For the text-containing cell, return its midpoint in [x, y] coordinate format. 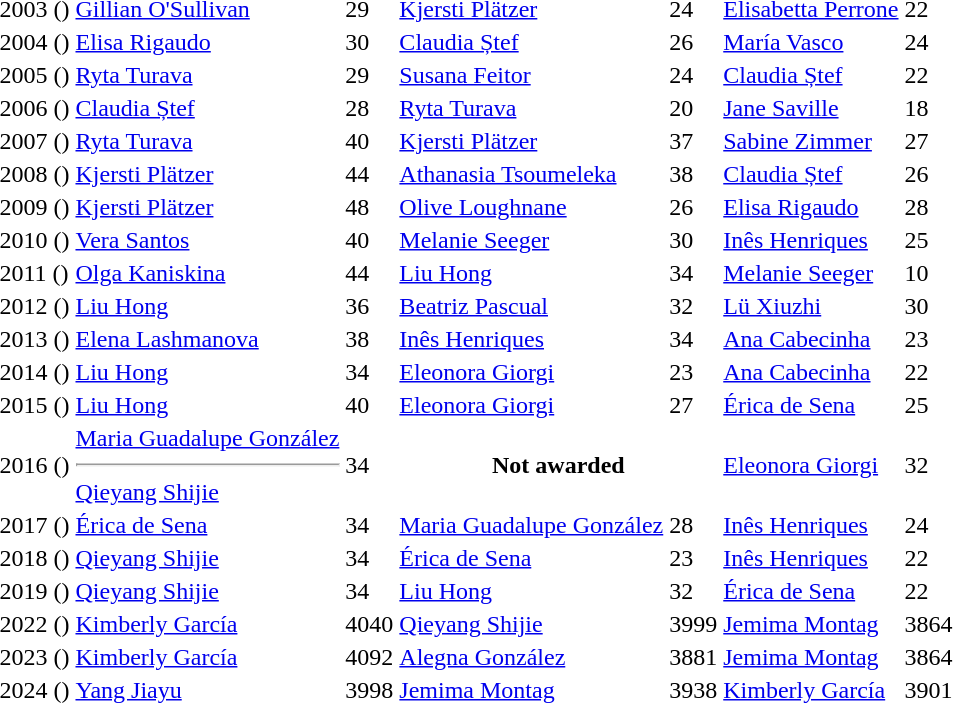
Maria Guadalupe GonzálezQieyang Shijie [208, 465]
Maria Guadalupe González [532, 525]
36 [370, 306]
Sabine Zimmer [811, 141]
Athanasia Tsoumeleka [532, 174]
Lü Xiuzhi [811, 306]
29 [370, 75]
Vera Santos [208, 240]
Olive Loughnane [532, 207]
Beatriz Pascual [532, 306]
27 [694, 405]
24 [694, 75]
Olga Kaniskina [208, 273]
Alegna González [532, 657]
Not awarded [558, 465]
3999 [694, 624]
Susana Feitor [532, 75]
37 [694, 141]
Jane Saville [811, 108]
4092 [370, 657]
48 [370, 207]
4040 [370, 624]
20 [694, 108]
María Vasco [811, 42]
3881 [694, 657]
Elena Lashmanova [208, 339]
